Detect which cell encompasses the target text, then output its (X, Y) center coordinate. 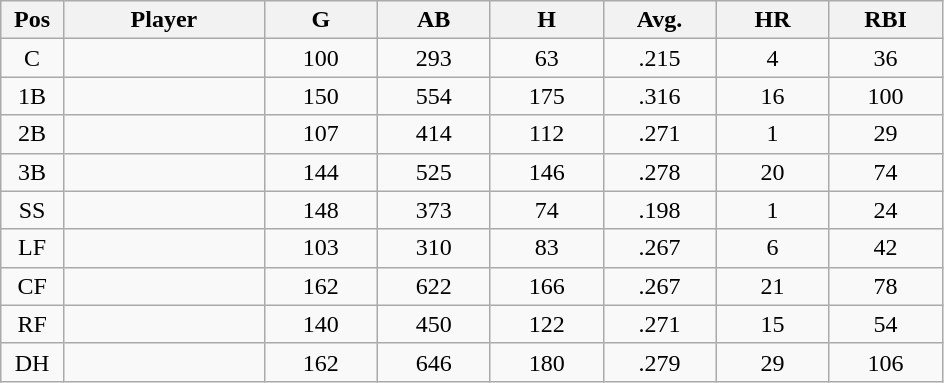
.279 (660, 362)
103 (320, 248)
RBI (886, 20)
.215 (660, 58)
HR (772, 20)
180 (546, 362)
54 (886, 324)
Avg. (660, 20)
140 (320, 324)
293 (434, 58)
310 (434, 248)
Pos (32, 20)
83 (546, 248)
106 (886, 362)
AB (434, 20)
H (546, 20)
RF (32, 324)
175 (546, 96)
G (320, 20)
21 (772, 286)
150 (320, 96)
144 (320, 172)
166 (546, 286)
42 (886, 248)
CF (32, 286)
SS (32, 210)
24 (886, 210)
3B (32, 172)
.278 (660, 172)
6 (772, 248)
646 (434, 362)
4 (772, 58)
148 (320, 210)
146 (546, 172)
107 (320, 134)
450 (434, 324)
DH (32, 362)
20 (772, 172)
414 (434, 134)
16 (772, 96)
112 (546, 134)
122 (546, 324)
Player (164, 20)
2B (32, 134)
554 (434, 96)
78 (886, 286)
.316 (660, 96)
622 (434, 286)
LF (32, 248)
36 (886, 58)
.198 (660, 210)
373 (434, 210)
1B (32, 96)
15 (772, 324)
525 (434, 172)
63 (546, 58)
C (32, 58)
